Detect which cell encompasses the target text, then output its [X, Y] center coordinate. 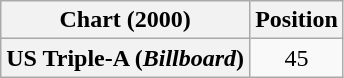
Chart (2000) [126, 20]
45 [297, 58]
Position [297, 20]
US Triple-A (Billboard) [126, 58]
